Find where the given text appears and provide that cell's center as (X, Y) coordinate. 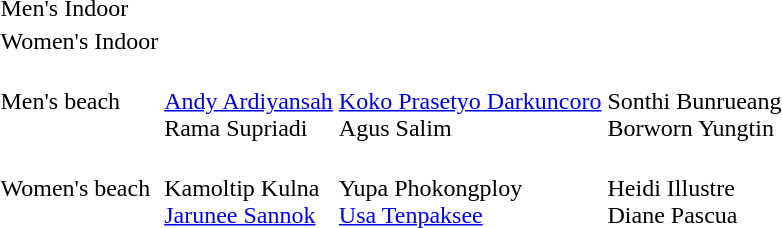
Andy Ardiyansah Rama Supriadi (249, 101)
Koko Prasetyo Darkuncoro Agus Salim (470, 101)
